Output the (x, y) coordinate of the center of the cell containing the given text.  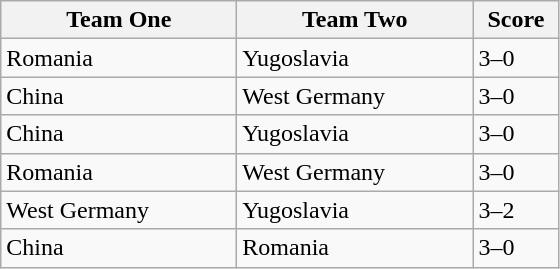
Team Two (355, 20)
Team One (119, 20)
3–2 (516, 210)
Score (516, 20)
